Search for the cell housing the specified text and yield its (x, y) center coordinate. 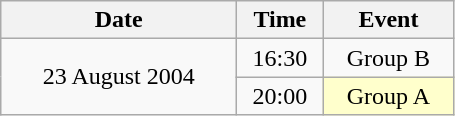
Group B (388, 58)
Time (280, 20)
Group A (388, 96)
16:30 (280, 58)
Event (388, 20)
Date (119, 20)
23 August 2004 (119, 77)
20:00 (280, 96)
